Search for the cell housing the specified text and yield its [x, y] center coordinate. 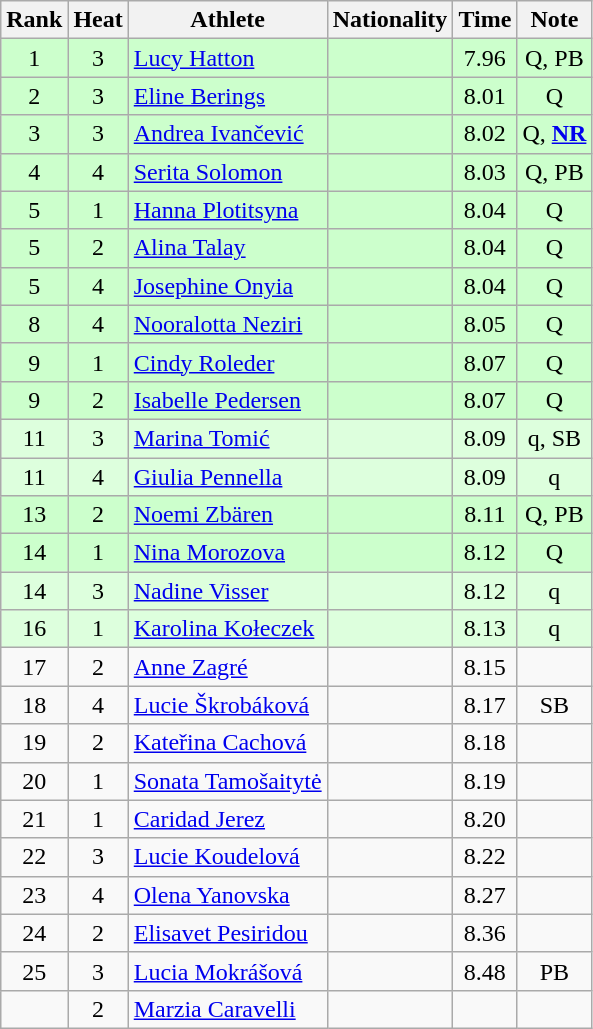
Serita Solomon [228, 172]
Nationality [390, 20]
23 [34, 895]
8 [34, 324]
8.11 [485, 515]
8.22 [485, 857]
16 [34, 629]
Caridad Jerez [228, 819]
Karolina Kołeczek [228, 629]
19 [34, 743]
SB [554, 705]
24 [34, 933]
Giulia Pennella [228, 477]
18 [34, 705]
20 [34, 781]
13 [34, 515]
8.20 [485, 819]
Hanna Plotitsyna [228, 210]
Noemi Zbären [228, 515]
8.15 [485, 667]
Isabelle Pedersen [228, 400]
Heat [98, 20]
Marzia Caravelli [228, 1009]
Alina Talay [228, 248]
8.36 [485, 933]
Andrea Ivančević [228, 134]
Sonata Tamošaitytė [228, 781]
Lucy Hatton [228, 58]
PB [554, 971]
8.01 [485, 96]
Josephine Onyia [228, 286]
Eline Berings [228, 96]
8.18 [485, 743]
21 [34, 819]
7.96 [485, 58]
8.19 [485, 781]
8.05 [485, 324]
Olena Yanovska [228, 895]
Lucie Koudelová [228, 857]
q, SB [554, 438]
Time [485, 20]
Rank [34, 20]
8.02 [485, 134]
Note [554, 20]
Cindy Roleder [228, 362]
22 [34, 857]
Nadine Visser [228, 591]
Anne Zagré [228, 667]
25 [34, 971]
Athlete [228, 20]
Lucie Škrobáková [228, 705]
Q, NR [554, 134]
Marina Tomić [228, 438]
8.48 [485, 971]
Elisavet Pesiridou [228, 933]
Nooralotta Neziri [228, 324]
8.17 [485, 705]
8.27 [485, 895]
Kateřina Cachová [228, 743]
Lucia Mokrášová [228, 971]
8.03 [485, 172]
8.13 [485, 629]
Nina Morozova [228, 553]
17 [34, 667]
